Search for the cell housing the specified text and yield its [x, y] center coordinate. 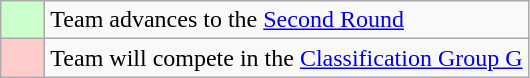
Team will compete in the Classification Group G [286, 58]
Team advances to the Second Round [286, 20]
